For the text-containing cell, return its midpoint in (x, y) coordinate format. 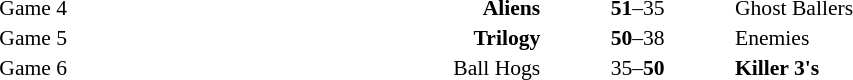
50–38 (638, 38)
Trilogy (306, 38)
